Identify which cell holds the provided text, then report its (X, Y) central coordinate. 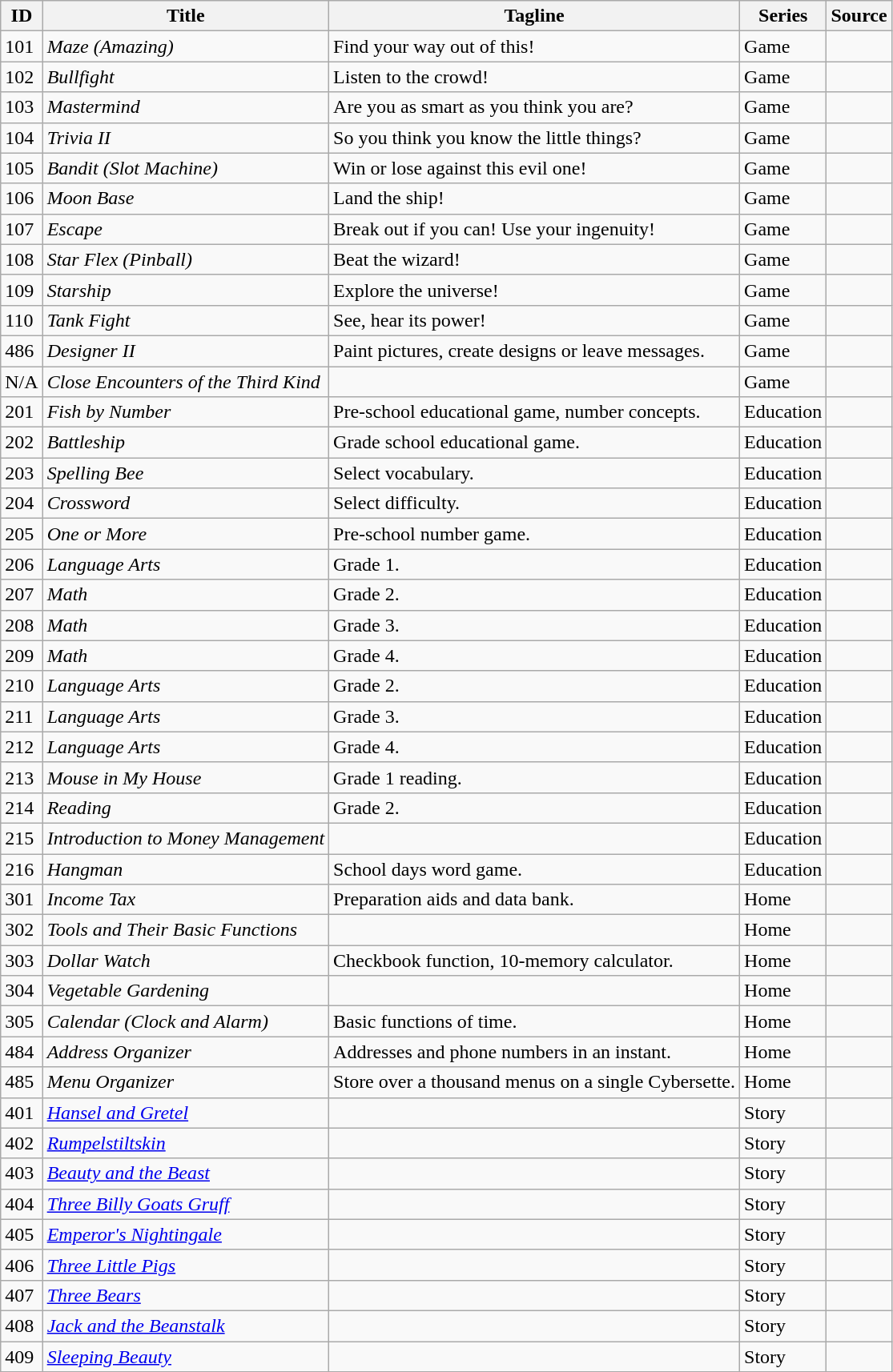
Basic functions of time. (535, 1021)
Three Little Pigs (186, 1265)
Maze (Amazing) (186, 46)
Bullfight (186, 77)
Three Billy Goats Gruff (186, 1204)
Beat the wizard! (535, 259)
102 (22, 77)
110 (22, 320)
403 (22, 1173)
Store over a thousand menus on a single Cybersette. (535, 1082)
Sleeping Beauty (186, 1357)
One or More (186, 534)
Introduction to Money Management (186, 838)
ID (22, 16)
210 (22, 686)
405 (22, 1234)
404 (22, 1204)
Addresses and phone numbers in an instant. (535, 1052)
303 (22, 961)
Checkbook function, 10-memory calculator. (535, 961)
213 (22, 777)
106 (22, 199)
Menu Organizer (186, 1082)
Tools and Their Basic Functions (186, 930)
201 (22, 412)
216 (22, 869)
406 (22, 1265)
Hangman (186, 869)
Grade 1 reading. (535, 777)
202 (22, 443)
Win or lose against this evil one! (535, 168)
Pre-school number game. (535, 534)
215 (22, 838)
Fish by Number (186, 412)
105 (22, 168)
Land the ship! (535, 199)
401 (22, 1113)
212 (22, 747)
Battleship (186, 443)
Grade 1. (535, 564)
485 (22, 1082)
Break out if you can! Use your ingenuity! (535, 229)
408 (22, 1326)
Emperor's Nightingale (186, 1234)
409 (22, 1357)
486 (22, 351)
N/A (22, 382)
Address Organizer (186, 1052)
Series (783, 16)
407 (22, 1295)
Listen to the crowd! (535, 77)
Mastermind (186, 107)
211 (22, 716)
School days word game. (535, 869)
Starship (186, 290)
104 (22, 138)
Title (186, 16)
205 (22, 534)
302 (22, 930)
109 (22, 290)
484 (22, 1052)
301 (22, 900)
Trivia II (186, 138)
So you think you know the little things? (535, 138)
204 (22, 503)
Crossword (186, 503)
Dollar Watch (186, 961)
Spelling Bee (186, 473)
Hansel and Gretel (186, 1113)
101 (22, 46)
Rumpelstiltskin (186, 1143)
214 (22, 808)
Explore the universe! (535, 290)
Paint pictures, create designs or leave messages. (535, 351)
103 (22, 107)
108 (22, 259)
Preparation aids and data bank. (535, 900)
Calendar (Clock and Alarm) (186, 1021)
Escape (186, 229)
Mouse in My House (186, 777)
107 (22, 229)
Select vocabulary. (535, 473)
209 (22, 656)
Income Tax (186, 900)
402 (22, 1143)
Select difficulty. (535, 503)
Grade school educational game. (535, 443)
Close Encounters of the Third Kind (186, 382)
207 (22, 595)
See, hear its power! (535, 320)
203 (22, 473)
305 (22, 1021)
208 (22, 625)
Beauty and the Beast (186, 1173)
Source (859, 16)
304 (22, 991)
Pre-school educational game, number concepts. (535, 412)
Bandit (Slot Machine) (186, 168)
Tank Fight (186, 320)
Reading (186, 808)
Three Bears (186, 1295)
Star Flex (Pinball) (186, 259)
Moon Base (186, 199)
Vegetable Gardening (186, 991)
Designer II (186, 351)
Find your way out of this! (535, 46)
206 (22, 564)
Are you as smart as you think you are? (535, 107)
Jack and the Beanstalk (186, 1326)
Tagline (535, 16)
